For the text-containing cell, return its midpoint in [X, Y] coordinate format. 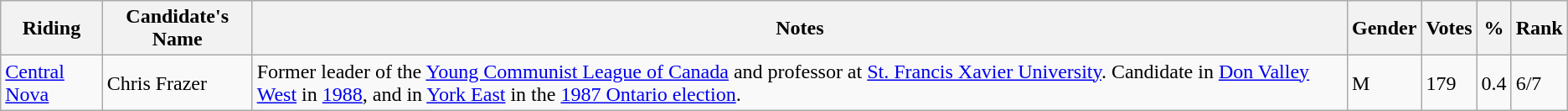
Votes [1449, 29]
Rank [1540, 29]
% [1494, 29]
Gender [1384, 29]
6/7 [1540, 82]
Riding [52, 29]
Chris Frazer [178, 82]
179 [1449, 82]
M [1384, 82]
0.4 [1494, 82]
Central Nova [52, 82]
Notes [799, 29]
Candidate's Name [178, 29]
